For the text-containing cell, return its midpoint in (X, Y) coordinate format. 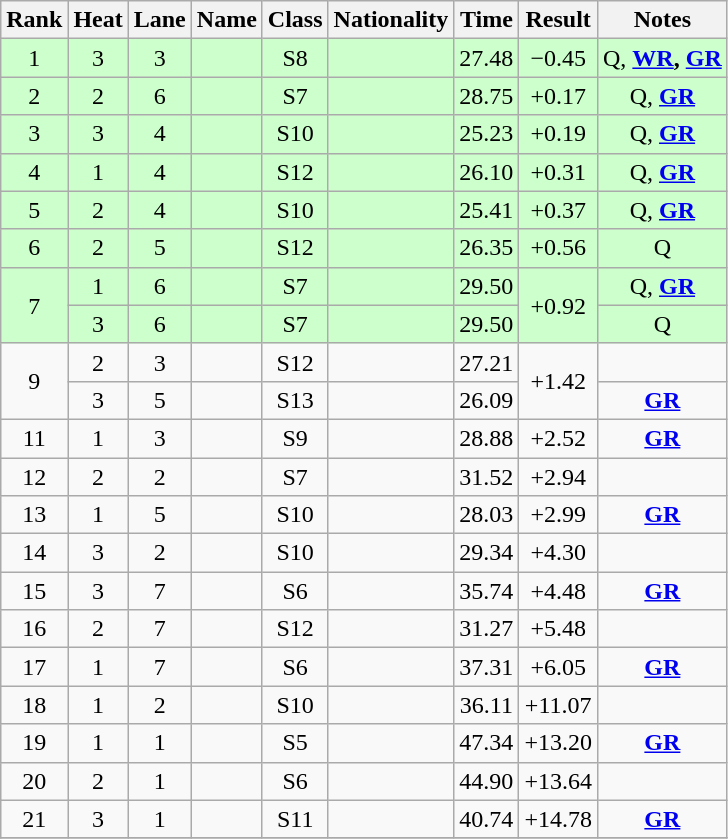
26.09 (486, 400)
16 (34, 629)
+2.52 (558, 438)
29.34 (486, 553)
+5.48 (558, 629)
31.27 (486, 629)
35.74 (486, 591)
18 (34, 705)
Q, WR, GR (662, 58)
S9 (295, 438)
+4.30 (558, 553)
27.48 (486, 58)
31.52 (486, 477)
47.34 (486, 743)
14 (34, 553)
Result (558, 20)
40.74 (486, 819)
17 (34, 667)
28.88 (486, 438)
Time (486, 20)
+0.92 (558, 305)
12 (34, 477)
+0.19 (558, 134)
+1.42 (558, 381)
+4.48 (558, 591)
11 (34, 438)
36.11 (486, 705)
28.75 (486, 96)
Heat (98, 20)
Rank (34, 20)
+0.31 (558, 172)
26.10 (486, 172)
21 (34, 819)
S11 (295, 819)
S13 (295, 400)
+0.17 (558, 96)
Name (226, 20)
Lane (160, 20)
9 (34, 381)
+0.37 (558, 210)
26.35 (486, 248)
+0.56 (558, 248)
19 (34, 743)
Nationality (391, 20)
Notes (662, 20)
+14.78 (558, 819)
+13.20 (558, 743)
S8 (295, 58)
28.03 (486, 515)
25.41 (486, 210)
S5 (295, 743)
37.31 (486, 667)
20 (34, 781)
13 (34, 515)
25.23 (486, 134)
+6.05 (558, 667)
15 (34, 591)
Class (295, 20)
+11.07 (558, 705)
+2.99 (558, 515)
27.21 (486, 362)
−0.45 (558, 58)
+13.64 (558, 781)
44.90 (486, 781)
+2.94 (558, 477)
